Return (X, Y) of the center of cell containing provided text 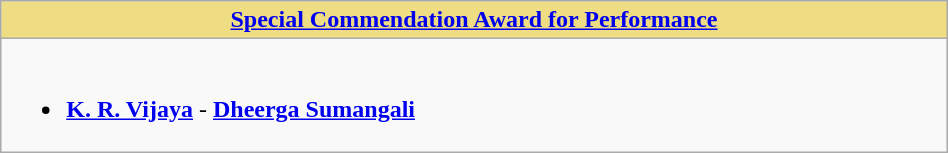
Special Commendation Award for Performance (474, 20)
K. R. Vijaya - Dheerga Sumangali (474, 96)
